Return (x, y) of the center of cell containing provided text 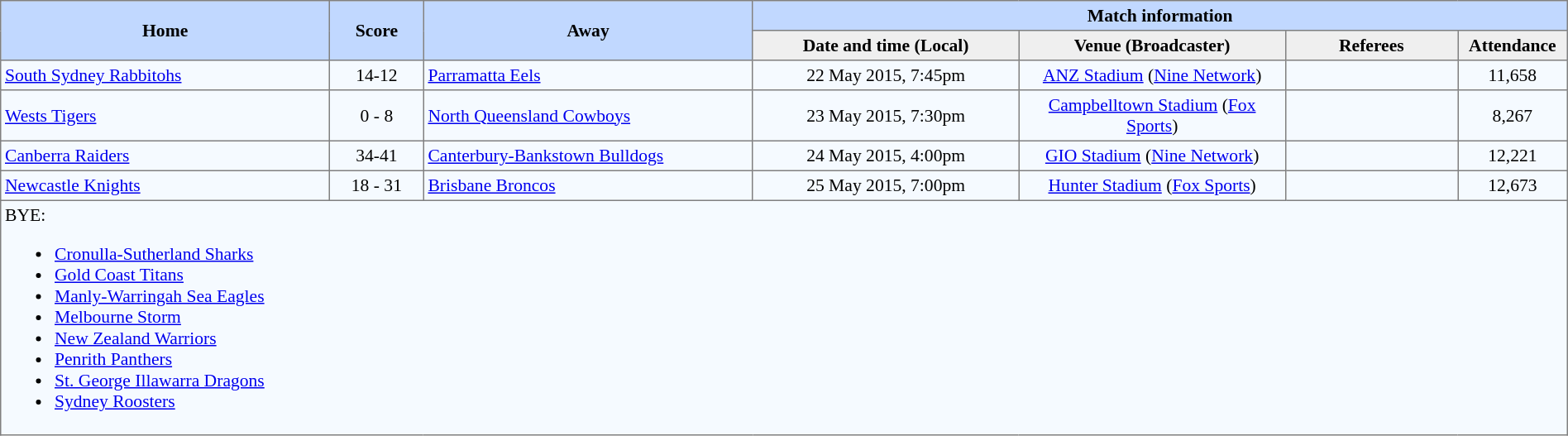
22 May 2015, 7:45pm (886, 75)
11,658 (1513, 75)
Date and time (Local) (886, 46)
12,673 (1513, 185)
34-41 (377, 156)
24 May 2015, 4:00pm (886, 156)
14-12 (377, 75)
0 - 8 (377, 116)
North Queensland Cowboys (588, 116)
Score (377, 31)
Parramatta Eels (588, 75)
8,267 (1513, 116)
Venue (Broadcaster) (1152, 46)
18 - 31 (377, 185)
25 May 2015, 7:00pm (886, 185)
Newcastle Knights (165, 185)
Canberra Raiders (165, 156)
Away (588, 31)
GIO Stadium (Nine Network) (1152, 156)
Brisbane Broncos (588, 185)
Hunter Stadium (Fox Sports) (1152, 185)
Attendance (1513, 46)
12,221 (1513, 156)
Canterbury-Bankstown Bulldogs (588, 156)
Home (165, 31)
Wests Tigers (165, 116)
Campbelltown Stadium (Fox Sports) (1152, 116)
Match information (1159, 16)
Referees (1371, 46)
South Sydney Rabbitohs (165, 75)
23 May 2015, 7:30pm (886, 116)
ANZ Stadium (Nine Network) (1152, 75)
